Locate the cell with the specified text and output its [X, Y] center coordinate. 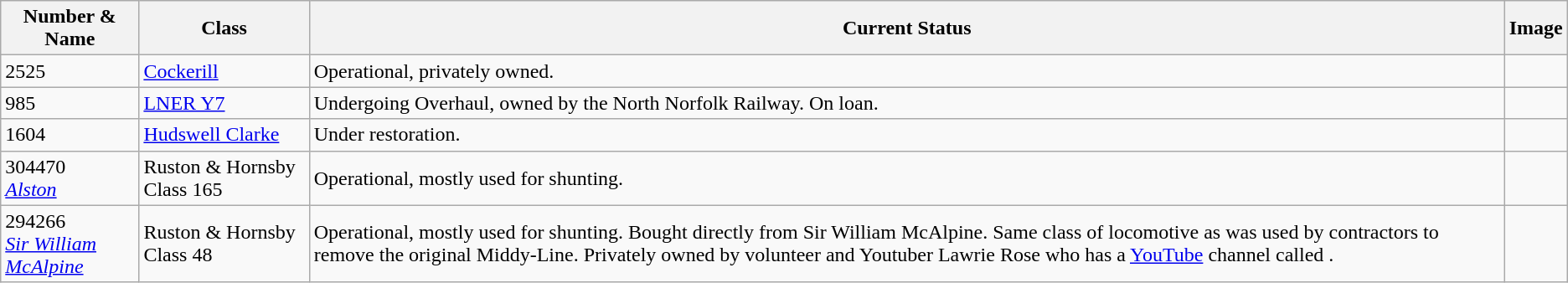
Operational, privately owned. [906, 71]
LNER Y7 [224, 103]
985 [70, 103]
Class [224, 28]
Operational, mostly used for shunting. [906, 178]
Undergoing Overhaul, owned by the North Norfolk Railway. On loan. [906, 103]
1604 [70, 135]
Current Status [906, 28]
Image [1536, 28]
304470Alston [70, 178]
Cockerill [224, 71]
Number & Name [70, 28]
Under restoration. [906, 135]
Ruston & Hornsby Class 165 [224, 178]
Hudswell Clarke [224, 135]
2525 [70, 71]
Ruston & Hornsby Class 48 [224, 244]
294266Sir William McAlpine [70, 244]
